Scan for the cell matching the given text and deliver its (x, y) coordinate at center. 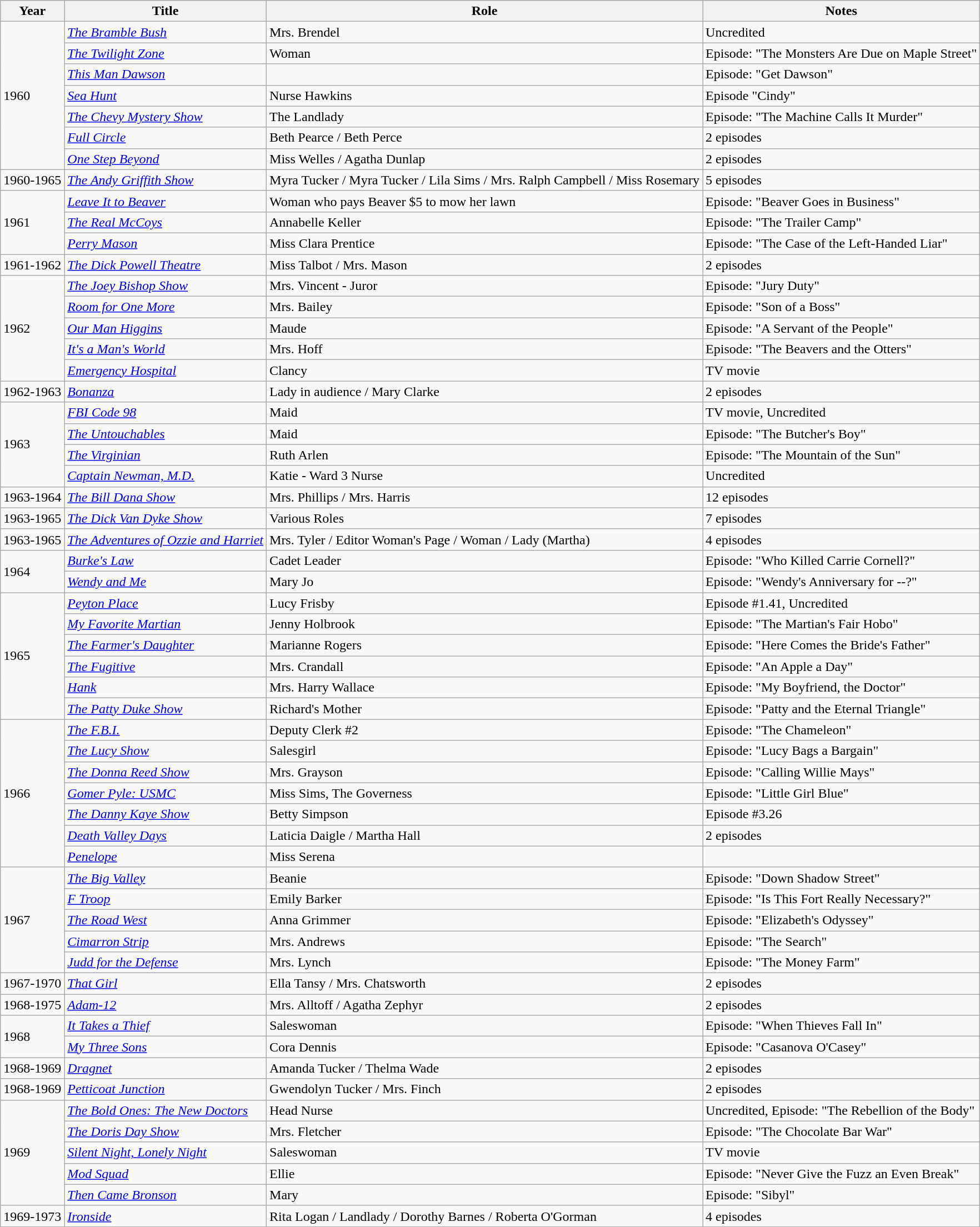
The Danny Kaye Show (166, 814)
Miss Welles / Agatha Dunlap (484, 159)
Perry Mason (166, 243)
Title (166, 11)
Mary Jo (484, 582)
Lucy Frisby (484, 603)
Leave It to Beaver (166, 201)
5 episodes (841, 180)
1968 (32, 1036)
1968-1975 (32, 1005)
One Step Beyond (166, 159)
Sea Hunt (166, 96)
Betty Simpson (484, 814)
Then Came Bronson (166, 1195)
Episode: "The Butcher's Boy" (841, 434)
1962-1963 (32, 392)
1961-1962 (32, 265)
Episode: "The Martian's Fair Hobo" (841, 624)
Silent Night, Lonely Night (166, 1153)
Episode: "Calling Willie Mays" (841, 772)
Annabelle Keller (484, 222)
Dragnet (166, 1068)
Episode #3.26 (841, 814)
Jenny Holbrook (484, 624)
Mrs. Hoff (484, 349)
Episode: "Sibyl" (841, 1195)
The Fugitive (166, 667)
Gwendolyn Tucker / Mrs. Finch (484, 1089)
1967-1970 (32, 984)
Burke's Law (166, 560)
The Andy Griffith Show (166, 180)
Ruth Arlen (484, 455)
This Man Dawson (166, 74)
Marianne Rogers (484, 645)
Cimarron Strip (166, 941)
Episode: "The Mountain of the Sun" (841, 455)
Death Valley Days (166, 835)
Episode: "The Trailer Camp" (841, 222)
Gomer Pyle: USMC (166, 793)
Beth Pearce / Beth Perce (484, 138)
The Road West (166, 920)
Episode: "Down Shadow Street" (841, 878)
The Adventures of Ozzie and Harriet (166, 539)
The Bramble Bush (166, 32)
1965 (32, 655)
Cora Dennis (484, 1047)
Episode: "The Search" (841, 941)
Mod Squad (166, 1174)
The Patty Duke Show (166, 709)
12 episodes (841, 497)
Episode: "The Case of the Left-Handed Liar" (841, 243)
Episode: "Wendy's Anniversary for --?" (841, 582)
Episode "Cindy" (841, 96)
Episode: "The Machine Calls It Murder" (841, 117)
Episode: "An Apple a Day" (841, 667)
Miss Clara Prentice (484, 243)
1960-1965 (32, 180)
TV movie, Uncredited (841, 413)
1969 (32, 1153)
Anna Grimmer (484, 920)
Salesgirl (484, 751)
Episode: "A Servant of the People" (841, 328)
Mrs. Tyler / Editor Woman's Page / Woman / Lady (Martha) (484, 539)
Episode #1.41, Uncredited (841, 603)
Various Roles (484, 518)
1963 (32, 444)
Episode: "Here Comes the Bride's Father" (841, 645)
Mrs. Bailey (484, 307)
Mrs. Alltoff / Agatha Zephyr (484, 1005)
Ella Tansy / Mrs. Chatsworth (484, 984)
Nurse Hawkins (484, 96)
The Landlady (484, 117)
It Takes a Thief (166, 1026)
7 episodes (841, 518)
Mrs. Phillips / Mrs. Harris (484, 497)
The Dick Van Dyke Show (166, 518)
Katie - Ward 3 Nurse (484, 476)
Episode: "The Chocolate Bar War" (841, 1131)
Episode: "Patty and the Eternal Triangle" (841, 709)
Maude (484, 328)
The Farmer's Daughter (166, 645)
Mary (484, 1195)
Episode: "Lucy Bags a Bargain" (841, 751)
Miss Talbot / Mrs. Mason (484, 265)
Our Man Higgins (166, 328)
Episode: "Is This Fort Really Necessary?" (841, 899)
F Troop (166, 899)
The Bill Dana Show (166, 497)
Petticoat Junction (166, 1089)
Miss Sims, The Governess (484, 793)
Emergency Hospital (166, 370)
Richard's Mother (484, 709)
Episode: "Casanova O'Casey" (841, 1047)
Mrs. Vincent - Juror (484, 286)
Myra Tucker / Myra Tucker / Lila Sims / Mrs. Ralph Campbell / Miss Rosemary (484, 180)
Episode: "Beaver Goes in Business" (841, 201)
Episode: "When Thieves Fall In" (841, 1026)
Role (484, 11)
The Virginian (166, 455)
Laticia Daigle / Martha Hall (484, 835)
Mrs. Grayson (484, 772)
Episode: "Jury Duty" (841, 286)
1964 (32, 571)
It's a Man's World (166, 349)
Uncredited, Episode: "The Rebellion of the Body" (841, 1110)
Hank (166, 688)
1963-1964 (32, 497)
Beanie (484, 878)
That Girl (166, 984)
Episode: "Little Girl Blue" (841, 793)
Woman (484, 53)
The Lucy Show (166, 751)
Amanda Tucker / Thelma Wade (484, 1068)
Deputy Clerk #2 (484, 730)
Bonanza (166, 392)
My Three Sons (166, 1047)
Mrs. Harry Wallace (484, 688)
Episode: "Elizabeth's Odyssey" (841, 920)
Mrs. Lynch (484, 963)
Penelope (166, 857)
The Dick Powell Theatre (166, 265)
Wendy and Me (166, 582)
1960 (32, 96)
Peyton Place (166, 603)
Episode: "Never Give the Fuzz an Even Break" (841, 1174)
1969-1973 (32, 1216)
Miss Serena (484, 857)
Judd for the Defense (166, 963)
Mrs. Fletcher (484, 1131)
Notes (841, 11)
Episode: "Get Dawson" (841, 74)
Adam-12 (166, 1005)
The Twilight Zone (166, 53)
Episode: "My Boyfriend, the Doctor" (841, 688)
Ironside (166, 1216)
My Favorite Martian (166, 624)
Ellie (484, 1174)
FBI Code 98 (166, 413)
Head Nurse (484, 1110)
The Joey Bishop Show (166, 286)
1966 (32, 793)
Episode: "The Chameleon" (841, 730)
The Donna Reed Show (166, 772)
1962 (32, 328)
The Doris Day Show (166, 1131)
Year (32, 11)
Clancy (484, 370)
Episode: "Who Killed Carrie Cornell?" (841, 560)
The F.B.I. (166, 730)
Room for One More (166, 307)
The Big Valley (166, 878)
Cadet Leader (484, 560)
Episode: "Son of a Boss" (841, 307)
The Untouchables (166, 434)
Episode: "The Money Farm" (841, 963)
The Bold Ones: The New Doctors (166, 1110)
Full Circle (166, 138)
Mrs. Andrews (484, 941)
Episode: "The Monsters Are Due on Maple Street" (841, 53)
Emily Barker (484, 899)
1961 (32, 222)
Mrs. Crandall (484, 667)
The Chevy Mystery Show (166, 117)
Lady in audience / Mary Clarke (484, 392)
Woman who pays Beaver $5 to mow her lawn (484, 201)
1967 (32, 920)
The Real McCoys (166, 222)
Captain Newman, M.D. (166, 476)
Rita Logan / Landlady / Dorothy Barnes / Roberta O'Gorman (484, 1216)
Episode: "The Beavers and the Otters" (841, 349)
Mrs. Brendel (484, 32)
